Locate the cell with the specified text and output its [x, y] center coordinate. 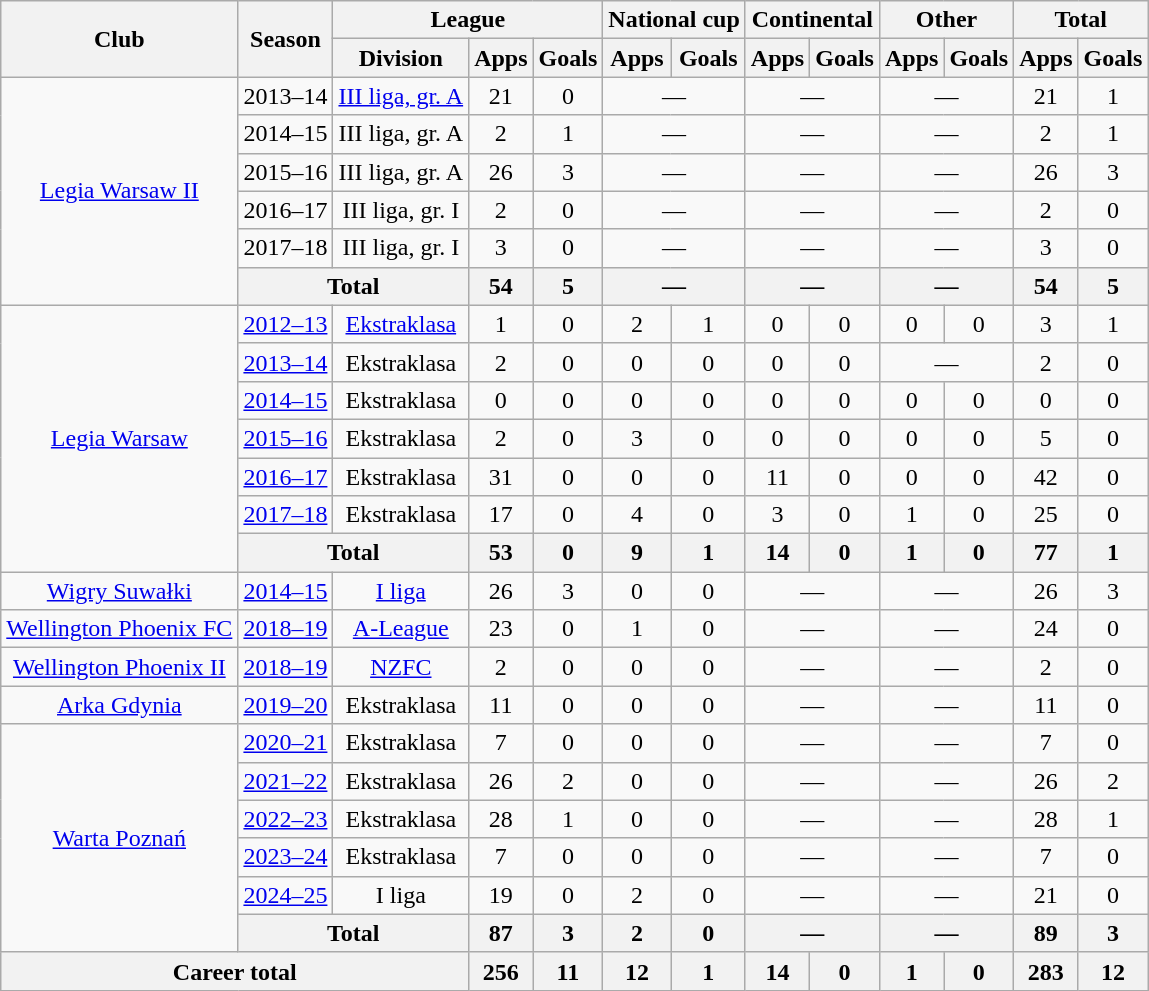
Other [946, 20]
25 [1046, 515]
9 [637, 553]
2021–22 [286, 781]
53 [501, 553]
283 [1046, 971]
2023–24 [286, 857]
League [468, 20]
23 [501, 629]
Career total [235, 971]
Legia Warsaw II [120, 191]
2020–21 [286, 743]
2022–23 [286, 819]
Club [120, 39]
24 [1046, 629]
A-League [401, 629]
Legia Warsaw [120, 438]
Season [286, 39]
Wellington Phoenix II [120, 667]
42 [1046, 477]
Continental [812, 20]
NZFC [401, 667]
Wellington Phoenix FC [120, 629]
256 [501, 971]
89 [1046, 933]
2024–25 [286, 895]
77 [1046, 553]
Wigry Suwałki [120, 591]
Division [401, 58]
17 [501, 515]
National cup [674, 20]
2012–13 [286, 324]
2019–20 [286, 705]
31 [501, 477]
87 [501, 933]
4 [637, 515]
Warta Poznań [120, 838]
19 [501, 895]
Arka Gdynia [120, 705]
